Pinpoint the cell where the given text exists, returning its [x, y] midpoint coordinate. 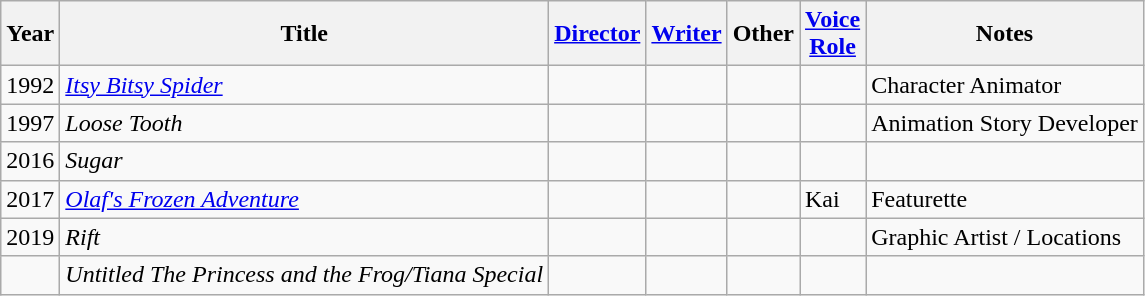
Title [304, 34]
1992 [30, 85]
2017 [30, 199]
2016 [30, 161]
VoiceRole [833, 34]
2019 [30, 237]
Director [598, 34]
Character Animator [1005, 85]
Untitled The Princess and the Frog/Tiana Special [304, 275]
Rift [304, 237]
Animation Story Developer [1005, 123]
Other [763, 34]
Sugar [304, 161]
Year [30, 34]
Kai [833, 199]
1997 [30, 123]
Graphic Artist / Locations [1005, 237]
Notes [1005, 34]
Writer [686, 34]
Loose Tooth [304, 123]
Featurette [1005, 199]
Olaf's Frozen Adventure [304, 199]
Itsy Bitsy Spider [304, 85]
